For the text-containing cell, return its midpoint in [X, Y] coordinate format. 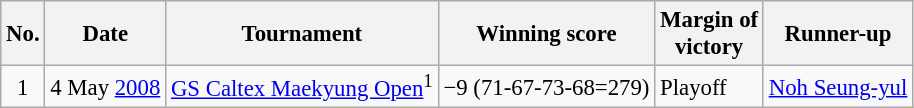
Noh Seung-yul [838, 87]
GS Caltex Maekyung Open1 [302, 87]
Runner-up [838, 34]
−9 (71-67-73-68=279) [546, 87]
Tournament [302, 34]
1 [23, 87]
No. [23, 34]
Margin ofvictory [710, 34]
Date [106, 34]
Winning score [546, 34]
Playoff [710, 87]
4 May 2008 [106, 87]
